Locate the cell with the specified text and output its [x, y] center coordinate. 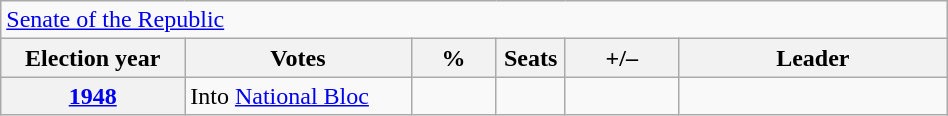
Seats [530, 58]
1948 [93, 96]
Senate of the Republic [474, 20]
Leader [812, 58]
Into National Bloc [298, 96]
% [454, 58]
Votes [298, 58]
+/– [622, 58]
Election year [93, 58]
